Find where the given text appears and provide that cell's center as [x, y] coordinate. 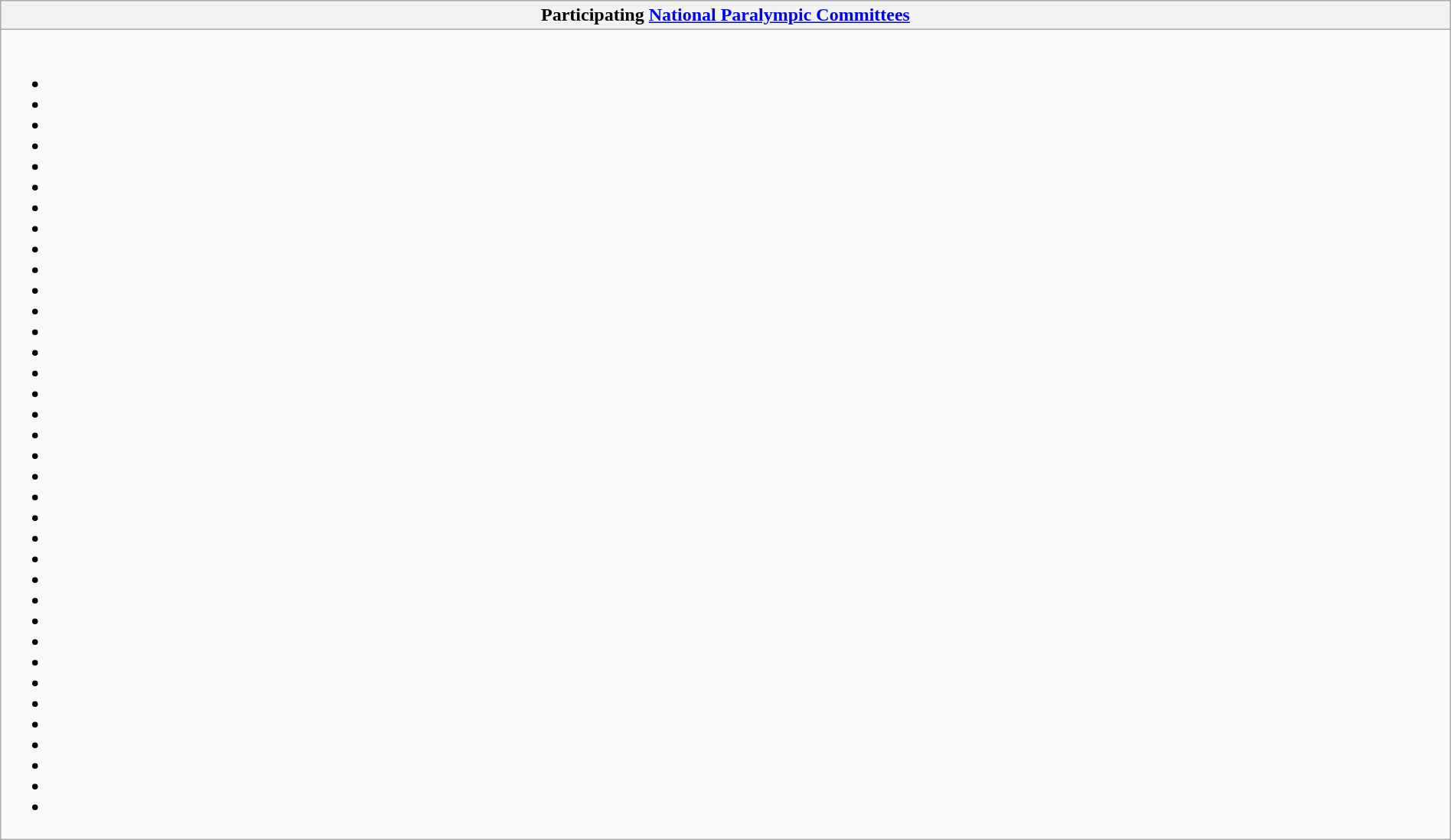
Participating National Paralympic Committees [725, 15]
